Determine the (X, Y) coordinate at the center of the cell enclosing the given text.  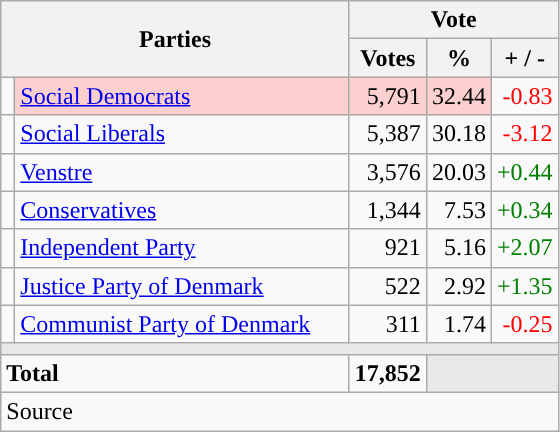
Conservatives (182, 210)
Source (280, 411)
Parties (176, 39)
5.16 (458, 248)
17,852 (388, 373)
-0.25 (524, 324)
Communist Party of Denmark (182, 324)
3,576 (388, 172)
+0.44 (524, 172)
+0.34 (524, 210)
+2.07 (524, 248)
Justice Party of Denmark (182, 286)
Vote (454, 20)
-0.83 (524, 96)
1,344 (388, 210)
-3.12 (524, 134)
921 (388, 248)
Independent Party (182, 248)
1.74 (458, 324)
+1.35 (524, 286)
% (458, 58)
32.44 (458, 96)
+ / - (524, 58)
5,387 (388, 134)
7.53 (458, 210)
5,791 (388, 96)
2.92 (458, 286)
311 (388, 324)
Votes (388, 58)
522 (388, 286)
Total (176, 373)
Venstre (182, 172)
30.18 (458, 134)
Social Democrats (182, 96)
20.03 (458, 172)
Social Liberals (182, 134)
